Return (x, y) of the center of cell containing provided text 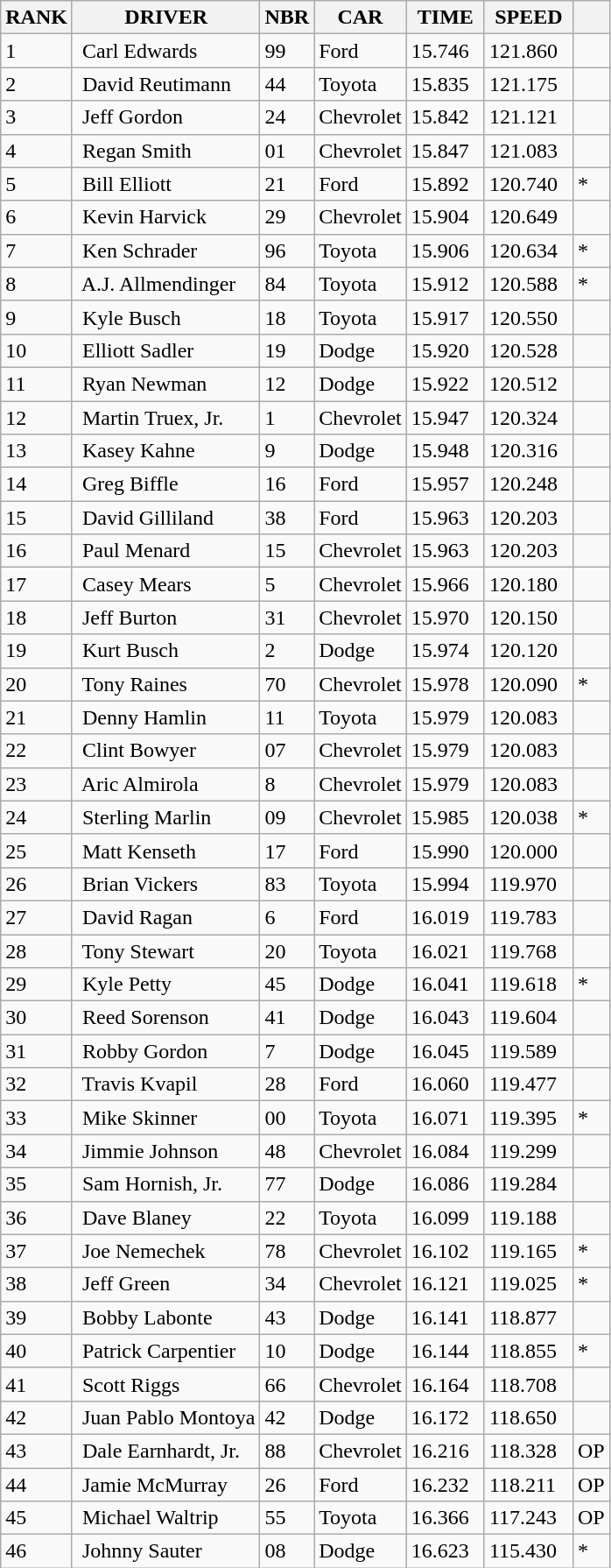
David Reutimann (165, 84)
15.842 (445, 117)
14 (37, 484)
16.141 (445, 1317)
121.121 (529, 117)
RANK (37, 18)
15.912 (445, 284)
120.150 (529, 618)
70 (287, 684)
120.512 (529, 384)
16.060 (445, 1084)
Mike Skinner (165, 1118)
119.188 (529, 1218)
84 (287, 284)
Matt Kenseth (165, 851)
Sterling Marlin (165, 817)
13 (37, 451)
77 (287, 1184)
117.243 (529, 1518)
15.947 (445, 418)
118.328 (529, 1451)
Jeff Green (165, 1284)
118.877 (529, 1317)
16.232 (445, 1485)
15.974 (445, 651)
120.090 (529, 684)
Jeff Gordon (165, 117)
Tony Stewart (165, 950)
119.284 (529, 1184)
07 (287, 751)
16.623 (445, 1551)
Dave Blaney (165, 1218)
CAR (361, 18)
25 (37, 851)
Carl Edwards (165, 51)
Aric Almirola (165, 784)
119.477 (529, 1084)
118.211 (529, 1485)
Patrick Carpentier (165, 1351)
Travis Kvapil (165, 1084)
Greg Biffle (165, 484)
Jamie McMurray (165, 1485)
35 (37, 1184)
Jeff Burton (165, 618)
Bobby Labonte (165, 1317)
15.922 (445, 384)
15.904 (445, 217)
83 (287, 884)
15.917 (445, 317)
16.019 (445, 917)
119.299 (529, 1151)
118.855 (529, 1351)
119.589 (529, 1051)
16.045 (445, 1051)
16.086 (445, 1184)
Kyle Petty (165, 985)
120.528 (529, 350)
16.041 (445, 985)
120.316 (529, 451)
Brian Vickers (165, 884)
15.906 (445, 251)
Sam Hornish, Jr. (165, 1184)
88 (287, 1451)
Kasey Kahne (165, 451)
120.248 (529, 484)
08 (287, 1551)
66 (287, 1384)
120.649 (529, 217)
00 (287, 1118)
78 (287, 1251)
118.708 (529, 1384)
15.957 (445, 484)
120.588 (529, 284)
Elliott Sadler (165, 350)
120.038 (529, 817)
119.025 (529, 1284)
121.083 (529, 151)
Dale Earnhardt, Jr. (165, 1451)
Bill Elliott (165, 184)
NBR (287, 18)
Kevin Harvick (165, 217)
3 (37, 117)
15.994 (445, 884)
Tony Raines (165, 684)
99 (287, 51)
15.892 (445, 184)
120.000 (529, 851)
119.604 (529, 1018)
16.102 (445, 1251)
15.746 (445, 51)
15.970 (445, 618)
15.985 (445, 817)
15.847 (445, 151)
16.172 (445, 1417)
120.324 (529, 418)
118.650 (529, 1417)
15.990 (445, 851)
Kyle Busch (165, 317)
16.366 (445, 1518)
119.768 (529, 950)
32 (37, 1084)
4 (37, 151)
Reed Sorenson (165, 1018)
Ken Schrader (165, 251)
16.144 (445, 1351)
120.740 (529, 184)
37 (37, 1251)
TIME (445, 18)
119.165 (529, 1251)
A.J. Allmendinger (165, 284)
09 (287, 817)
115.430 (529, 1551)
16.216 (445, 1451)
119.395 (529, 1118)
55 (287, 1518)
16.043 (445, 1018)
46 (37, 1551)
36 (37, 1218)
16.121 (445, 1284)
39 (37, 1317)
01 (287, 151)
15.966 (445, 584)
Casey Mears (165, 584)
16.021 (445, 950)
121.175 (529, 84)
Michael Waltrip (165, 1518)
16.084 (445, 1151)
Scott Riggs (165, 1384)
David Gilliland (165, 518)
33 (37, 1118)
15.978 (445, 684)
15.920 (445, 350)
23 (37, 784)
96 (287, 251)
Clint Bowyer (165, 751)
Juan Pablo Montoya (165, 1417)
David Ragan (165, 917)
Jimmie Johnson (165, 1151)
120.120 (529, 651)
27 (37, 917)
Joe Nemechek (165, 1251)
Johnny Sauter (165, 1551)
119.783 (529, 917)
120.634 (529, 251)
120.550 (529, 317)
Regan Smith (165, 151)
119.618 (529, 985)
120.180 (529, 584)
30 (37, 1018)
40 (37, 1351)
Martin Truex, Jr. (165, 418)
Paul Menard (165, 551)
16.071 (445, 1118)
16.164 (445, 1384)
Robby Gordon (165, 1051)
Kurt Busch (165, 651)
48 (287, 1151)
Ryan Newman (165, 384)
121.860 (529, 51)
15.948 (445, 451)
119.970 (529, 884)
15.835 (445, 84)
SPEED (529, 18)
16.099 (445, 1218)
DRIVER (165, 18)
Denny Hamlin (165, 717)
